Scan for the cell matching the given text and deliver its (x, y) coordinate at center. 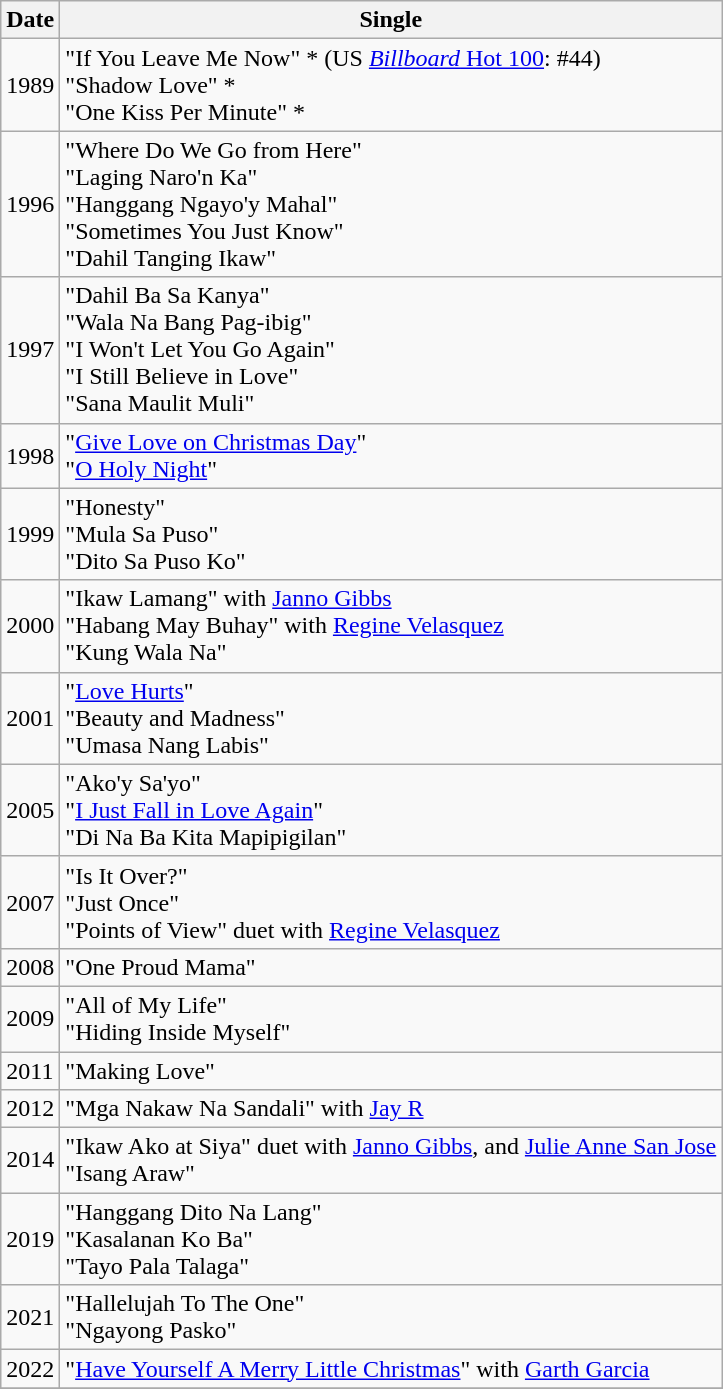
"If You Leave Me Now" * (US Billboard Hot 100: #44)"Shadow Love" *"One Kiss Per Minute" * (391, 85)
2008 (30, 967)
1999 (30, 534)
"Honesty""Mula Sa Puso""Dito Sa Puso Ko" (391, 534)
2007 (30, 902)
Date (30, 20)
2022 (30, 1369)
2000 (30, 626)
"All of My Life""Hiding Inside Myself" (391, 1018)
2011 (30, 1071)
2019 (30, 1239)
1996 (30, 204)
1998 (30, 456)
2021 (30, 1318)
2001 (30, 718)
1997 (30, 350)
"One Proud Mama" (391, 967)
"Where Do We Go from Here""Laging Naro'n Ka""Hanggang Ngayo'y Mahal""Sometimes You Just Know""Dahil Tanging Ikaw" (391, 204)
"Ikaw Ako at Siya" duet with Janno Gibbs, and Julie Anne San Jose"Isang Araw" (391, 1160)
"Love Hurts""Beauty and Madness""Umasa Nang Labis" (391, 718)
"Making Love" (391, 1071)
Single (391, 20)
"Mga Nakaw Na Sandali" with Jay R (391, 1109)
"Hanggang Dito Na Lang""Kasalanan Ko Ba""Tayo Pala Talaga" (391, 1239)
"Dahil Ba Sa Kanya""Wala Na Bang Pag-ibig""I Won't Let You Go Again""I Still Believe in Love""Sana Maulit Muli" (391, 350)
"Ikaw Lamang" with Janno Gibbs"Habang May Buhay" with Regine Velasquez"Kung Wala Na" (391, 626)
1989 (30, 85)
"Hallelujah To The One""Ngayong Pasko" (391, 1318)
"Ako'y Sa'yo""I Just Fall in Love Again""Di Na Ba Kita Mapipigilan" (391, 810)
2014 (30, 1160)
"Have Yourself A Merry Little Christmas" with Garth Garcia (391, 1369)
2012 (30, 1109)
2009 (30, 1018)
"Give Love on Christmas Day""O Holy Night" (391, 456)
"Is It Over?""Just Once""Points of View" duet with Regine Velasquez (391, 902)
2005 (30, 810)
